Locate the cell with the specified text and output its [X, Y] center coordinate. 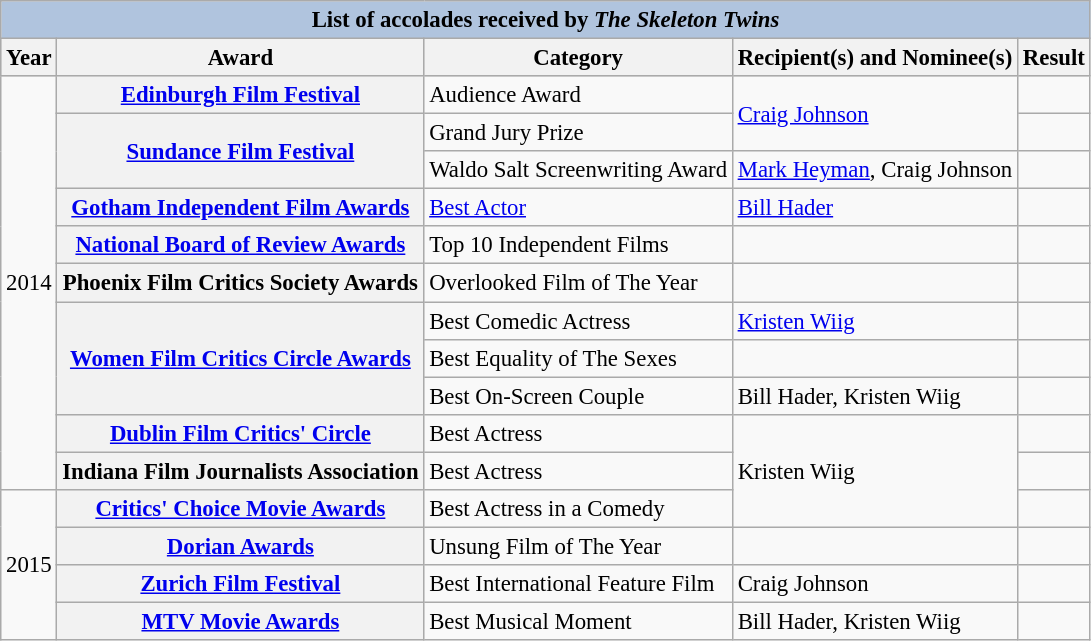
Best Actor [578, 208]
MTV Movie Awards [240, 621]
Unsung Film of The Year [578, 546]
List of accolades received by The Skeleton Twins [546, 20]
Critics' Choice Movie Awards [240, 509]
Best Comedic Actress [578, 321]
Award [240, 58]
Waldo Salt Screenwriting Award [578, 170]
Recipient(s) and Nominee(s) [874, 58]
Mark Heyman, Craig Johnson [874, 170]
Top 10 Independent Films [578, 245]
Indiana Film Journalists Association [240, 471]
Best Equality of The Sexes [578, 358]
Gotham Independent Film Awards [240, 208]
Best Musical Moment [578, 621]
National Board of Review Awards [240, 245]
Best International Feature Film [578, 584]
Dublin Film Critics' Circle [240, 433]
2014 [29, 283]
Overlooked Film of The Year [578, 283]
Dorian Awards [240, 546]
Year [29, 58]
Phoenix Film Critics Society Awards [240, 283]
Edinburgh Film Festival [240, 95]
Best On-Screen Couple [578, 396]
Audience Award [578, 95]
Result [1054, 58]
Zurich Film Festival [240, 584]
Sundance Film Festival [240, 152]
Bill Hader [874, 208]
Women Film Critics Circle Awards [240, 358]
Category [578, 58]
Grand Jury Prize [578, 133]
2015 [29, 565]
Best Actress in a Comedy [578, 509]
